Return the (X, Y) coordinate for the center point of the cell that contains the specified text.  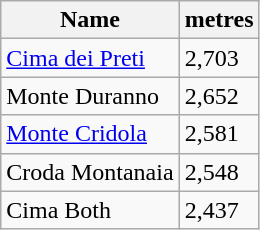
2,703 (219, 58)
metres (219, 20)
Monte Cridola (90, 134)
Croda Montanaia (90, 172)
Cima Both (90, 210)
Monte Duranno (90, 96)
2,652 (219, 96)
2,581 (219, 134)
2,437 (219, 210)
2,548 (219, 172)
Name (90, 20)
Cima dei Preti (90, 58)
